Return [X, Y] of the center of cell containing provided text 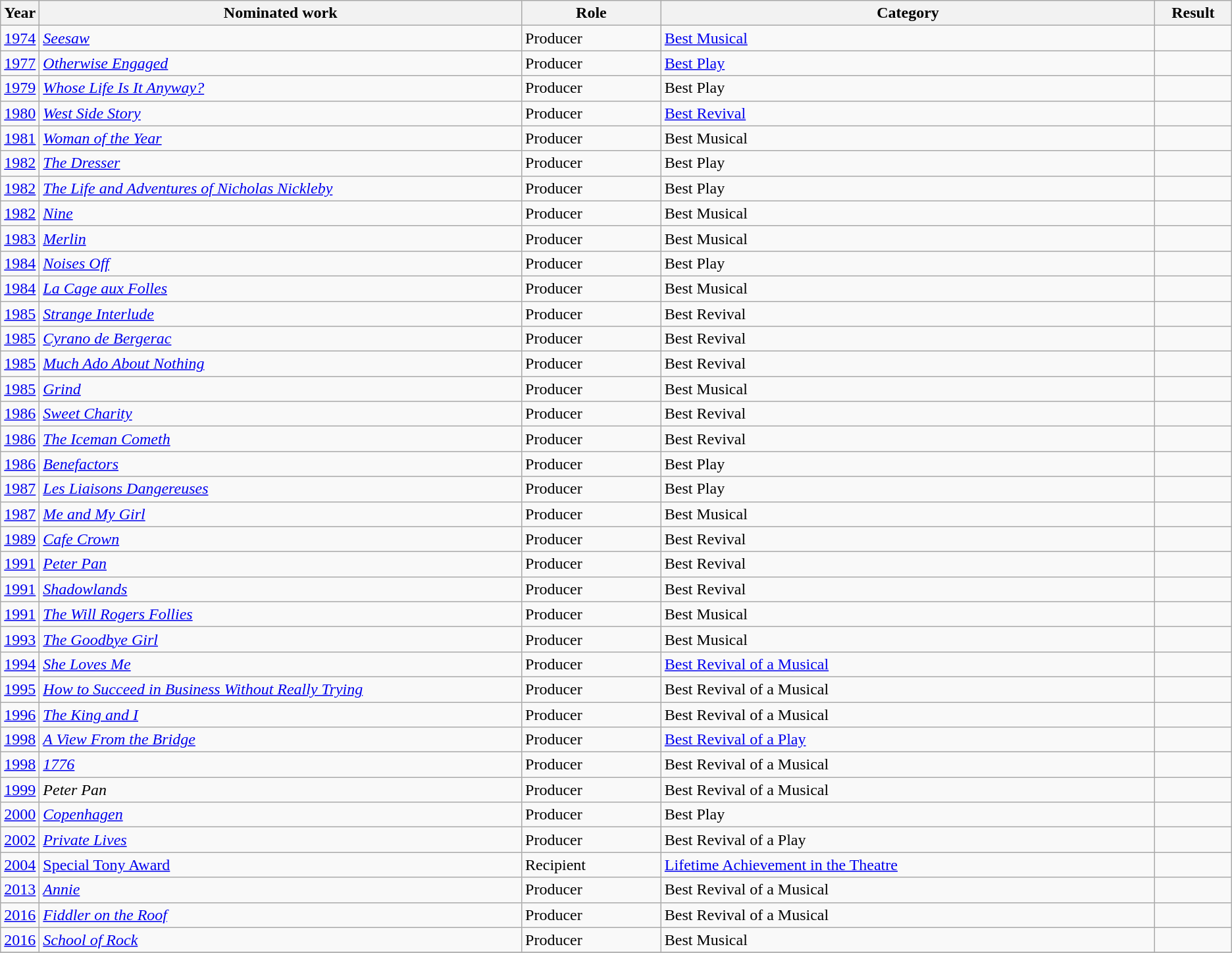
1979 [20, 88]
Private Lives [280, 840]
Category [908, 13]
Seesaw [280, 38]
2004 [20, 865]
2013 [20, 890]
1776 [280, 765]
The Iceman Cometh [280, 439]
A View From the Bridge [280, 740]
Copenhagen [280, 815]
The Dresser [280, 163]
1996 [20, 714]
Nominated work [280, 13]
Role [592, 13]
Lifetime Achievement in the Theatre [908, 865]
Sweet Charity [280, 414]
2002 [20, 840]
Merlin [280, 238]
Me and My Girl [280, 514]
1980 [20, 113]
Noises Off [280, 263]
Nine [280, 213]
1993 [20, 639]
How to Succeed in Business Without Really Trying [280, 689]
2000 [20, 815]
West Side Story [280, 113]
1999 [20, 790]
The Goodbye Girl [280, 639]
Cafe Crown [280, 539]
Recipient [592, 865]
The Life and Adventures of Nicholas Nickleby [280, 188]
Result [1194, 13]
The Will Rogers Follies [280, 614]
Special Tony Award [280, 865]
Much Ado About Nothing [280, 364]
The King and I [280, 714]
1983 [20, 238]
Les Liaisons Dangereuses [280, 489]
Otherwise Engaged [280, 63]
1981 [20, 138]
Woman of the Year [280, 138]
1974 [20, 38]
1977 [20, 63]
Fiddler on the Roof [280, 915]
Benefactors [280, 464]
1994 [20, 664]
1995 [20, 689]
Cyrano de Bergerac [280, 339]
Annie [280, 890]
She Loves Me [280, 664]
Grind [280, 389]
1989 [20, 539]
School of Rock [280, 940]
Strange Interlude [280, 314]
Whose Life Is It Anyway? [280, 88]
Year [20, 13]
Shadowlands [280, 589]
La Cage aux Folles [280, 288]
